Detect which cell encompasses the target text, then output its [x, y] center coordinate. 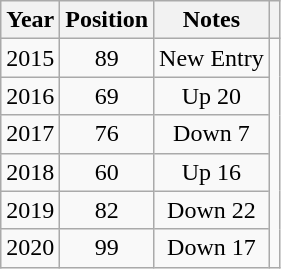
Year [30, 20]
Down 22 [212, 210]
76 [107, 134]
2015 [30, 58]
Position [107, 20]
Down 17 [212, 248]
69 [107, 96]
60 [107, 172]
2017 [30, 134]
Down 7 [212, 134]
2016 [30, 96]
Up 16 [212, 172]
99 [107, 248]
89 [107, 58]
82 [107, 210]
2020 [30, 248]
New Entry [212, 58]
Notes [212, 20]
2019 [30, 210]
Up 20 [212, 96]
2018 [30, 172]
